Extract the (X, Y) coordinate from the center of the cell holding the provided text.  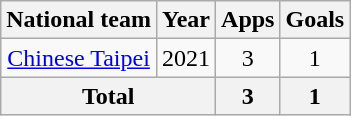
Year (186, 20)
Chinese Taipei (79, 58)
National team (79, 20)
Total (108, 96)
Apps (248, 20)
Goals (315, 20)
2021 (186, 58)
